Locate the cell with the specified text and output its [X, Y] center coordinate. 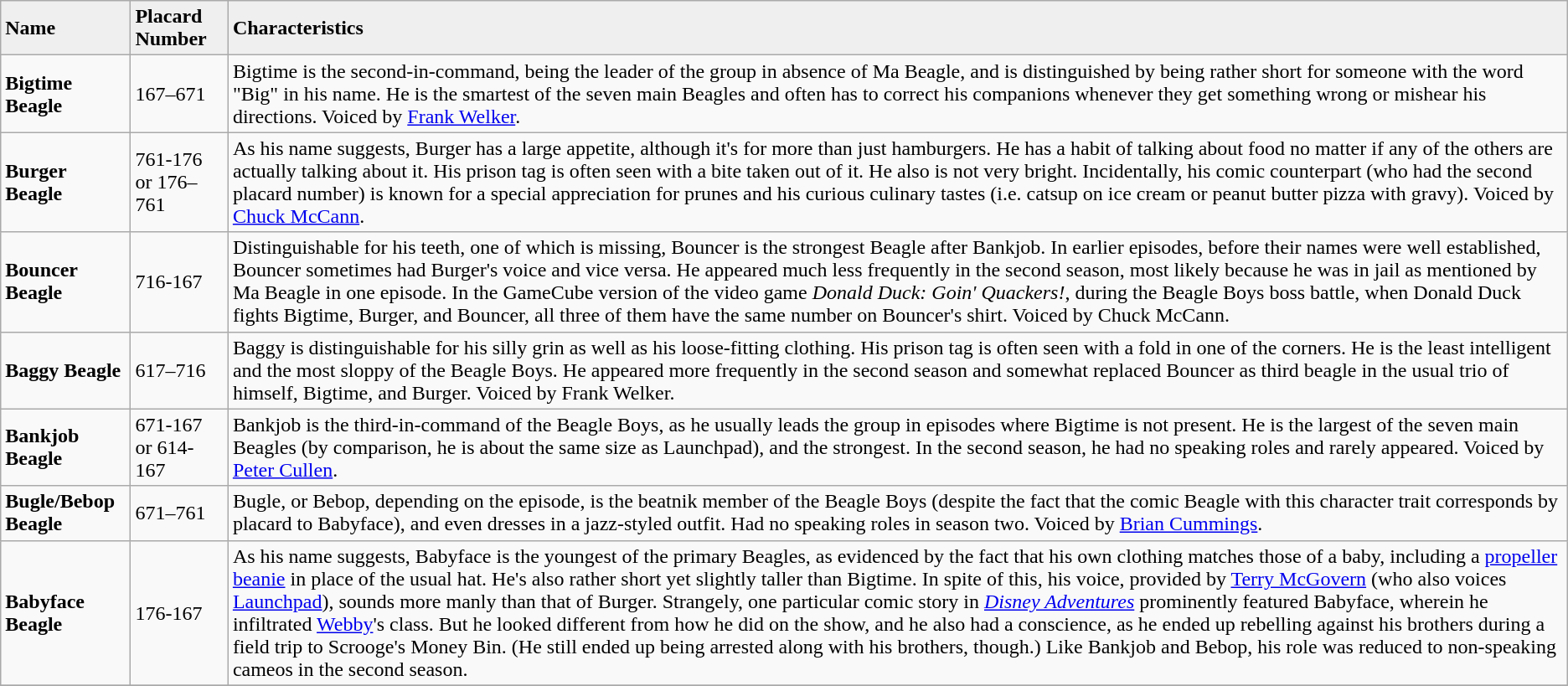
167–671 [179, 94]
716-167 [179, 281]
Name [65, 28]
671-167 or 614-167 [179, 447]
Bigtime Beagle [65, 94]
Bugle/Bebop Beagle [65, 513]
Baggy Beagle [65, 370]
617–716 [179, 370]
176-167 [179, 613]
Burger Beagle [65, 183]
Characteristics [898, 28]
Placard Number [179, 28]
671–761 [179, 513]
Bouncer Beagle [65, 281]
761-176 or 176–761 [179, 183]
Babyface Beagle [65, 613]
Bankjob Beagle [65, 447]
